Capture the cell that displays the provided text and extract its (X, Y) central coordinate. 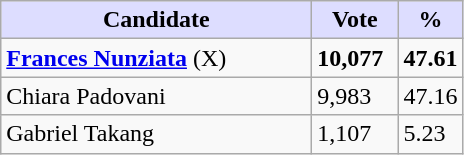
47.61 (430, 58)
% (430, 20)
9,983 (355, 96)
10,077 (355, 58)
Chiara Padovani (156, 96)
Candidate (156, 20)
Gabriel Takang (156, 134)
47.16 (430, 96)
5.23 (430, 134)
Frances Nunziata (X) (156, 58)
1,107 (355, 134)
Vote (355, 20)
